Pinpoint the cell where the given text exists, returning its (X, Y) midpoint coordinate. 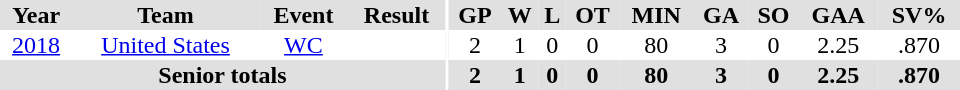
GP (474, 15)
L (552, 15)
GAA (838, 15)
Result (396, 15)
United States (166, 45)
MIN (656, 15)
OT (592, 15)
SV% (919, 15)
Team (166, 15)
SO (774, 15)
W (520, 15)
WC (304, 45)
Event (304, 15)
2018 (36, 45)
Year (36, 15)
GA (720, 15)
Senior totals (222, 75)
